Output the [X, Y] coordinate of the center of the cell containing the given text.  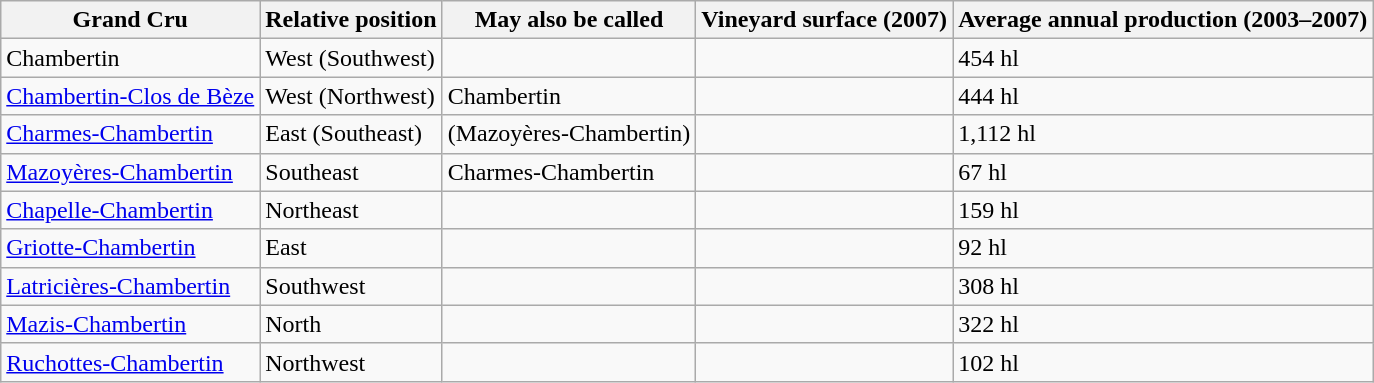
Northwest [351, 362]
67 hl [1163, 172]
East (Southeast) [351, 134]
Northeast [351, 210]
Grand Cru [130, 20]
102 hl [1163, 362]
1,112 hl [1163, 134]
Relative position [351, 20]
Southeast [351, 172]
West (Northwest) [351, 96]
Southwest [351, 286]
454 hl [1163, 58]
159 hl [1163, 210]
Chapelle-Chambertin [130, 210]
92 hl [1163, 248]
322 hl [1163, 324]
Vineyard surface (2007) [824, 20]
Chambertin-Clos de Bèze [130, 96]
Mazis-Chambertin [130, 324]
444 hl [1163, 96]
North [351, 324]
East [351, 248]
(Mazoyères-Chambertin) [569, 134]
Mazoyères-Chambertin [130, 172]
West (Southwest) [351, 58]
Average annual production (2003–2007) [1163, 20]
308 hl [1163, 286]
Latricières-Chambertin [130, 286]
Ruchottes-Chambertin [130, 362]
May also be called [569, 20]
Griotte-Chambertin [130, 248]
